Provide the [x, y] coordinate of the cell's center where the given text is located.  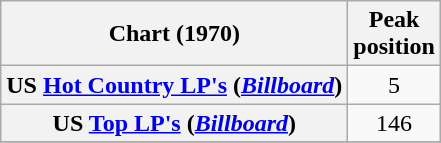
Chart (1970) [174, 34]
Peakposition [394, 34]
US Hot Country LP's (Billboard) [174, 85]
US Top LP's (Billboard) [174, 123]
146 [394, 123]
5 [394, 85]
